Return the (x, y) coordinate for the center point of the cell that contains the specified text.  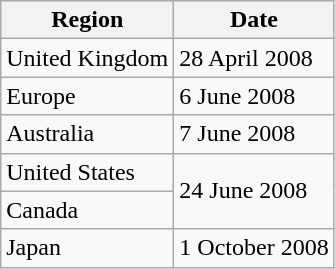
Date (254, 20)
Canada (88, 210)
24 June 2008 (254, 191)
7 June 2008 (254, 134)
1 October 2008 (254, 248)
Europe (88, 96)
Region (88, 20)
28 April 2008 (254, 58)
United States (88, 172)
United Kingdom (88, 58)
Australia (88, 134)
Japan (88, 248)
6 June 2008 (254, 96)
